Return (X, Y) of the center of cell containing provided text 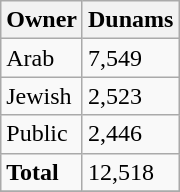
Total (42, 172)
Arab (42, 58)
2,523 (130, 96)
2,446 (130, 134)
Public (42, 134)
12,518 (130, 172)
Owner (42, 20)
Dunams (130, 20)
7,549 (130, 58)
Jewish (42, 96)
